Identify which cell holds the provided text, then report its [X, Y] central coordinate. 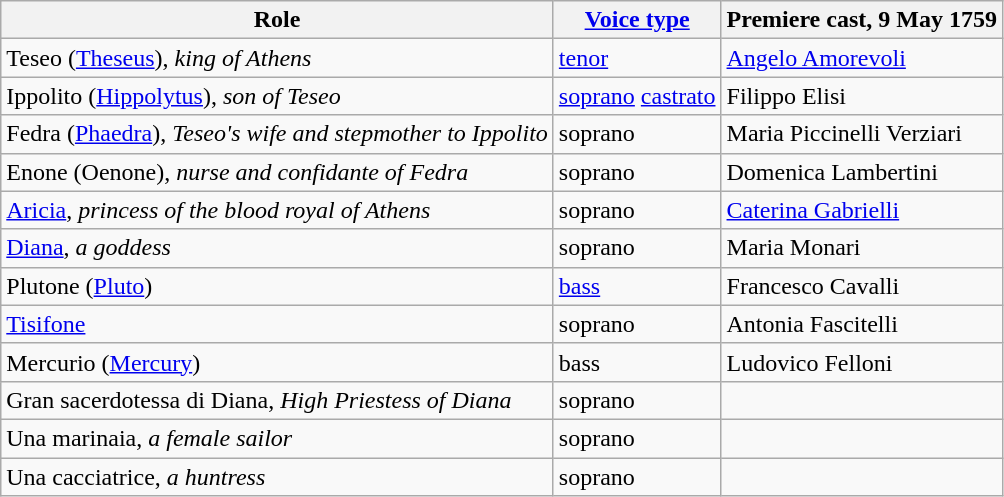
Tisifone [278, 324]
Mercurio (Mercury) [278, 362]
Filippo Elisi [862, 96]
Gran sacerdotessa di Diana, High Priestess of Diana [278, 400]
Caterina Gabrielli [862, 210]
Role [278, 20]
Teseo (Theseus), king of Athens [278, 58]
tenor [637, 58]
Domenica Lambertini [862, 172]
soprano castrato [637, 96]
Ludovico Felloni [862, 362]
Angelo Amorevoli [862, 58]
Aricia, princess of the blood royal of Athens [278, 210]
Premiere cast, 9 May 1759 [862, 20]
Una marinaia, a female sailor [278, 438]
Antonia Fascitelli [862, 324]
Plutone (Pluto) [278, 286]
Maria Piccinelli Verziari [862, 134]
Diana, a goddess [278, 248]
Voice type [637, 20]
Una cacciatrice, a huntress [278, 477]
Enone (Oenone), nurse and confidante of Fedra [278, 172]
Maria Monari [862, 248]
Francesco Cavalli [862, 286]
Fedra (Phaedra), Teseo's wife and stepmother to Ippolito [278, 134]
Ippolito (Hippolytus), son of Teseo [278, 96]
